Provide the (X, Y) coordinate of the cell's center where the given text is located.  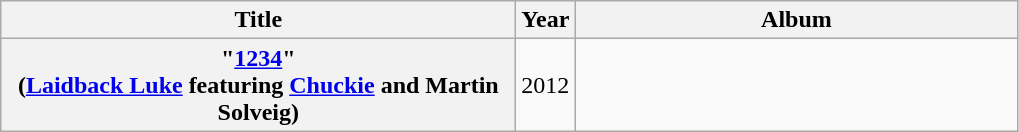
Title (258, 20)
2012 (546, 85)
"1234"(Laidback Luke featuring Chuckie and Martin Solveig) (258, 85)
Album (796, 20)
Year (546, 20)
